From the cell containing the given text, extract its center point as [x, y] coordinate. 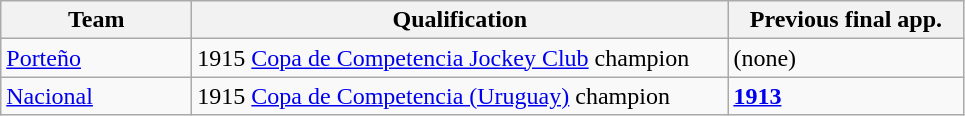
(none) [846, 58]
Qualification [460, 20]
1915 Copa de Competencia Jockey Club champion [460, 58]
Team [96, 20]
Porteño [96, 58]
Previous final app. [846, 20]
1915 Copa de Competencia (Uruguay) champion [460, 96]
Nacional [96, 96]
1913 [846, 96]
